Pinpoint the cell where the given text exists, returning its [x, y] midpoint coordinate. 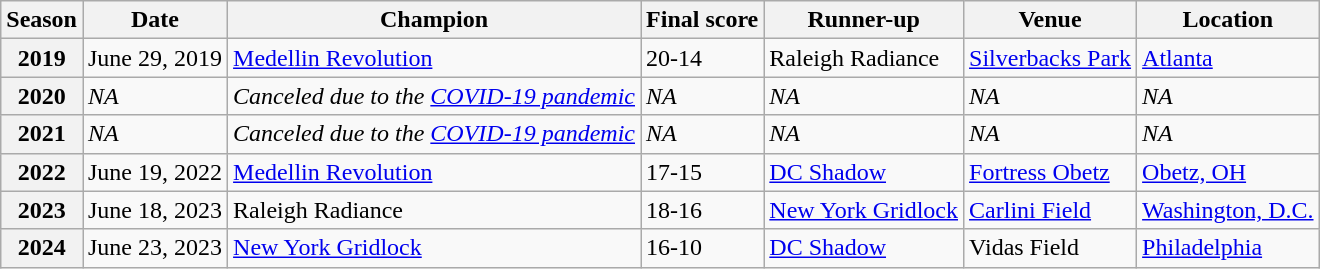
Final score [702, 20]
Season [42, 20]
Philadelphia [1228, 248]
June 29, 2019 [154, 58]
Fortress Obetz [1050, 172]
Washington, D.C. [1228, 210]
2023 [42, 210]
June 19, 2022 [154, 172]
Location [1228, 20]
Carlini Field [1050, 210]
Vidas Field [1050, 248]
20-14 [702, 58]
16-10 [702, 248]
June 23, 2023 [154, 248]
Silverbacks Park [1050, 58]
2021 [42, 134]
Date [154, 20]
Atlanta [1228, 58]
Obetz, OH [1228, 172]
2022 [42, 172]
2019 [42, 58]
Runner-up [864, 20]
June 18, 2023 [154, 210]
Venue [1050, 20]
2024 [42, 248]
Champion [434, 20]
18-16 [702, 210]
2020 [42, 96]
17-15 [702, 172]
